Pinpoint the cell where the given text exists, returning its (X, Y) midpoint coordinate. 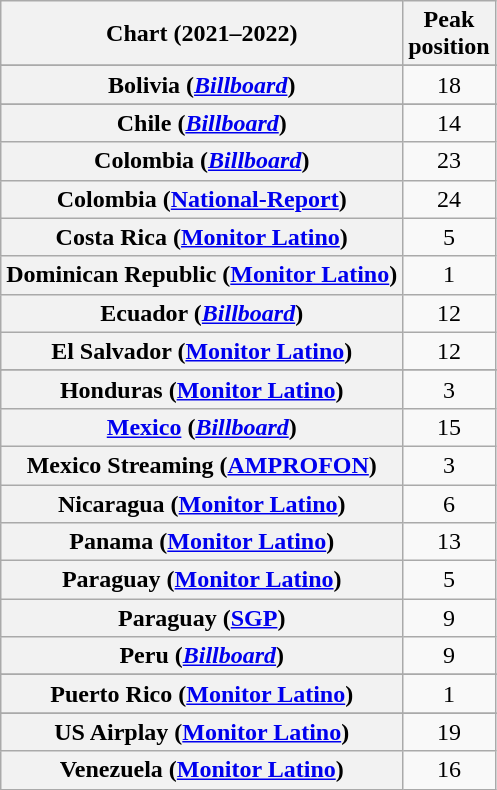
Puerto Rico (Monitor Latino) (202, 694)
Chart (2021–2022) (202, 34)
Dominican Republic (Monitor Latino) (202, 275)
19 (449, 732)
Bolivia (Billboard) (202, 85)
24 (449, 199)
14 (449, 123)
23 (449, 161)
Peru (Billboard) (202, 656)
15 (449, 427)
Venezuela (Monitor Latino) (202, 770)
Paraguay (Monitor Latino) (202, 580)
US Airplay (Monitor Latino) (202, 732)
El Salvador (Monitor Latino) (202, 351)
Colombia (National-Report) (202, 199)
16 (449, 770)
Colombia (Billboard) (202, 161)
Nicaragua (Monitor Latino) (202, 503)
13 (449, 542)
Mexico (Billboard) (202, 427)
Mexico Streaming (AMPROFON) (202, 465)
Ecuador (Billboard) (202, 313)
Peakposition (449, 34)
Costa Rica (Monitor Latino) (202, 237)
Chile (Billboard) (202, 123)
Honduras (Monitor Latino) (202, 389)
Paraguay (SGP) (202, 618)
18 (449, 85)
6 (449, 503)
Panama (Monitor Latino) (202, 542)
